From the cell containing the given text, extract its center point as [X, Y] coordinate. 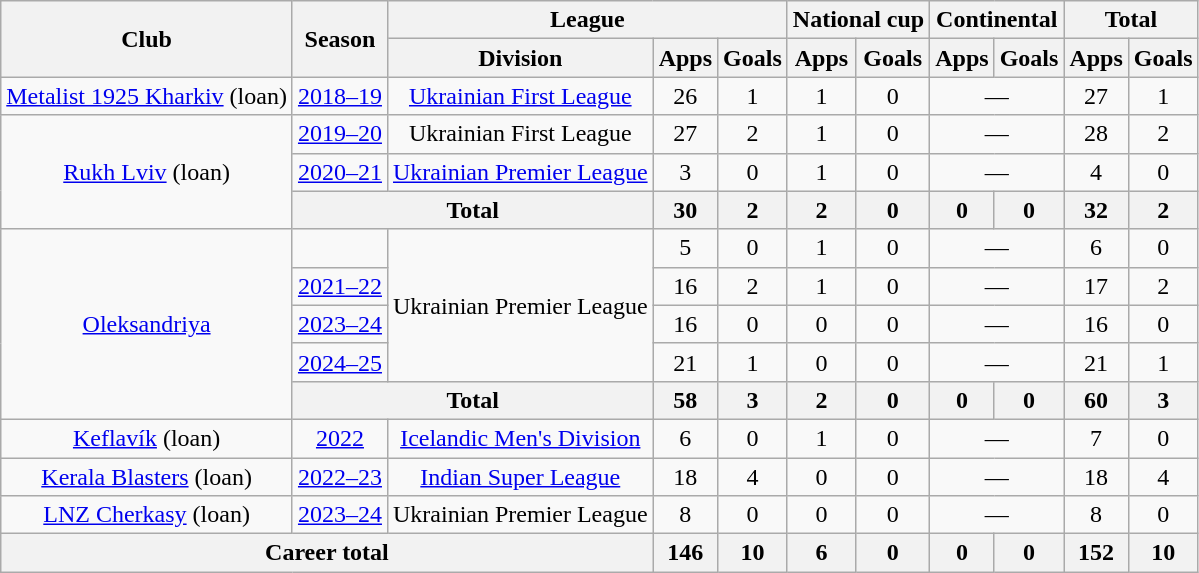
2018–19 [340, 96]
Oleksandriya [147, 324]
32 [1096, 210]
2024–25 [340, 362]
146 [685, 553]
26 [685, 96]
Rukh Lviv (loan) [147, 172]
Metalist 1925 Kharkiv (loan) [147, 96]
17 [1096, 286]
2020–21 [340, 172]
2022–23 [340, 477]
152 [1096, 553]
Keflavík (loan) [147, 438]
2019–20 [340, 134]
Continental [997, 20]
5 [685, 248]
7 [1096, 438]
Kerala Blasters (loan) [147, 477]
National cup [858, 20]
Icelandic Men's Division [520, 438]
Season [340, 39]
Career total [327, 553]
60 [1096, 400]
League [587, 20]
Division [520, 58]
30 [685, 210]
2022 [340, 438]
LNZ Cherkasy (loan) [147, 515]
58 [685, 400]
28 [1096, 134]
Club [147, 39]
2021–22 [340, 286]
Indian Super League [520, 477]
